Identify which cell holds the provided text, then report its [X, Y] central coordinate. 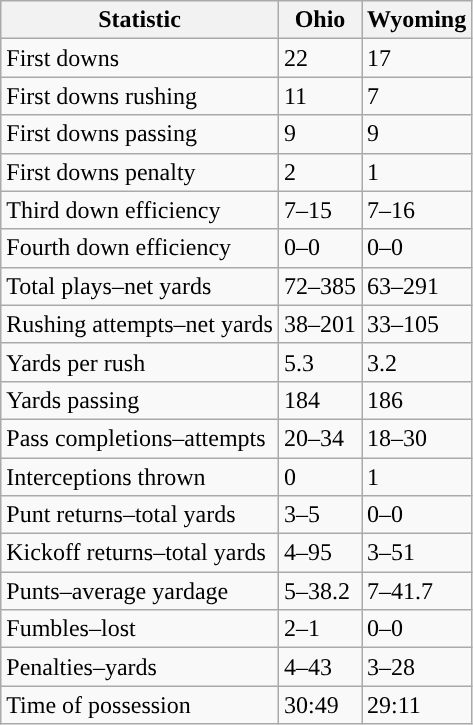
Time of possession [140, 705]
2 [320, 172]
Punts–average yardage [140, 591]
63–291 [417, 286]
4–95 [320, 553]
2–1 [320, 629]
7–15 [320, 210]
33–105 [417, 324]
Rushing attempts–net yards [140, 324]
30:49 [320, 705]
3–51 [417, 553]
Wyoming [417, 20]
184 [320, 400]
17 [417, 58]
7–16 [417, 210]
First downs [140, 58]
5.3 [320, 362]
29:11 [417, 705]
20–34 [320, 438]
Penalties–yards [140, 667]
72–385 [320, 286]
7 [417, 96]
First downs penalty [140, 172]
Pass completions–attempts [140, 438]
11 [320, 96]
Kickoff returns–total yards [140, 553]
3–28 [417, 667]
Yards passing [140, 400]
4–43 [320, 667]
7–41.7 [417, 591]
Third down efficiency [140, 210]
First downs passing [140, 134]
22 [320, 58]
Interceptions thrown [140, 477]
3.2 [417, 362]
5–38.2 [320, 591]
38–201 [320, 324]
18–30 [417, 438]
Statistic [140, 20]
Yards per rush [140, 362]
Fourth down efficiency [140, 248]
Total plays–net yards [140, 286]
Fumbles–lost [140, 629]
186 [417, 400]
3–5 [320, 515]
First downs rushing [140, 96]
0 [320, 477]
Ohio [320, 20]
Punt returns–total yards [140, 515]
